Return the [x, y] coordinate for the center point of the cell that contains the specified text.  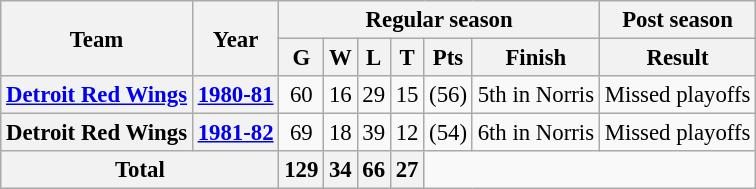
W [340, 58]
L [374, 58]
T [406, 58]
129 [302, 170]
27 [406, 170]
Total [140, 170]
16 [340, 95]
G [302, 58]
12 [406, 133]
Finish [536, 58]
(56) [448, 95]
69 [302, 133]
1981-82 [236, 133]
Result [677, 58]
29 [374, 95]
Regular season [439, 20]
Pts [448, 58]
Team [97, 38]
60 [302, 95]
Year [236, 38]
5th in Norris [536, 95]
Post season [677, 20]
6th in Norris [536, 133]
(54) [448, 133]
34 [340, 170]
1980-81 [236, 95]
39 [374, 133]
15 [406, 95]
18 [340, 133]
66 [374, 170]
